For the text-containing cell, return its midpoint in [x, y] coordinate format. 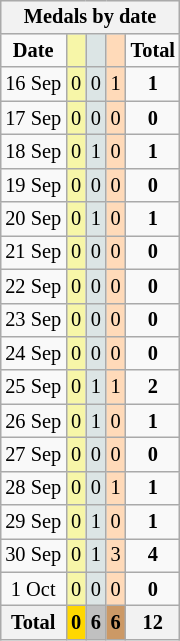
4 [153, 556]
28 Sep [33, 488]
22 Sep [33, 286]
1 Oct [33, 589]
12 [153, 623]
19 Sep [33, 185]
2 [153, 387]
16 Sep [33, 84]
23 Sep [33, 320]
29 Sep [33, 522]
Medals by date [90, 17]
30 Sep [33, 556]
21 Sep [33, 253]
Date [33, 51]
18 Sep [33, 152]
25 Sep [33, 387]
26 Sep [33, 421]
17 Sep [33, 118]
27 Sep [33, 455]
20 Sep [33, 219]
24 Sep [33, 354]
3 [116, 556]
